Scan for the cell matching the given text and deliver its (X, Y) coordinate at center. 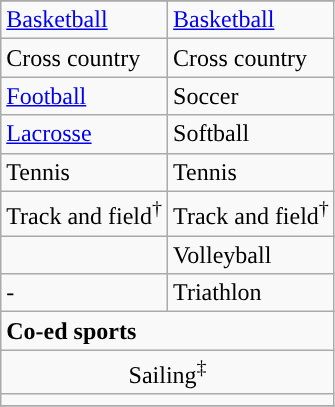
Softball (252, 134)
Football (84, 96)
Lacrosse (84, 134)
Triathlon (252, 293)
Volleyball (252, 255)
Sailing‡ (168, 372)
Soccer (252, 96)
Co-ed sports (168, 331)
- (84, 293)
